Output the (X, Y) coordinate of the center of the cell containing the given text.  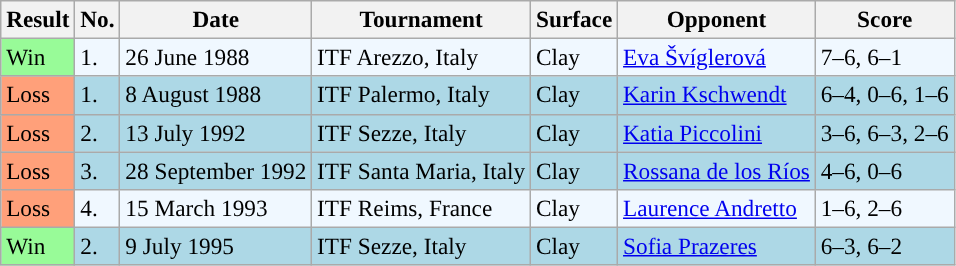
9 July 1995 (216, 246)
8 August 1988 (216, 95)
3–6, 6–3, 2–6 (884, 133)
4–6, 0–6 (884, 170)
Sofia Prazeres (717, 246)
28 September 1992 (216, 170)
Katia Piccolini (717, 133)
Surface (574, 19)
ITF Santa Maria, Italy (422, 170)
6–3, 6–2 (884, 246)
ITF Reims, France (422, 208)
Date (216, 19)
4. (98, 208)
3. (98, 170)
ITF Arezzo, Italy (422, 57)
6–4, 0–6, 1–6 (884, 95)
Opponent (717, 19)
Eva Švíglerová (717, 57)
Laurence Andretto (717, 208)
Rossana de los Ríos (717, 170)
15 March 1993 (216, 208)
7–6, 6–1 (884, 57)
Karin Kschwendt (717, 95)
26 June 1988 (216, 57)
Score (884, 19)
13 July 1992 (216, 133)
Result (38, 19)
1–6, 2–6 (884, 208)
Tournament (422, 19)
No. (98, 19)
ITF Palermo, Italy (422, 95)
